Determine the [x, y] coordinate at the center of the cell enclosing the given text.  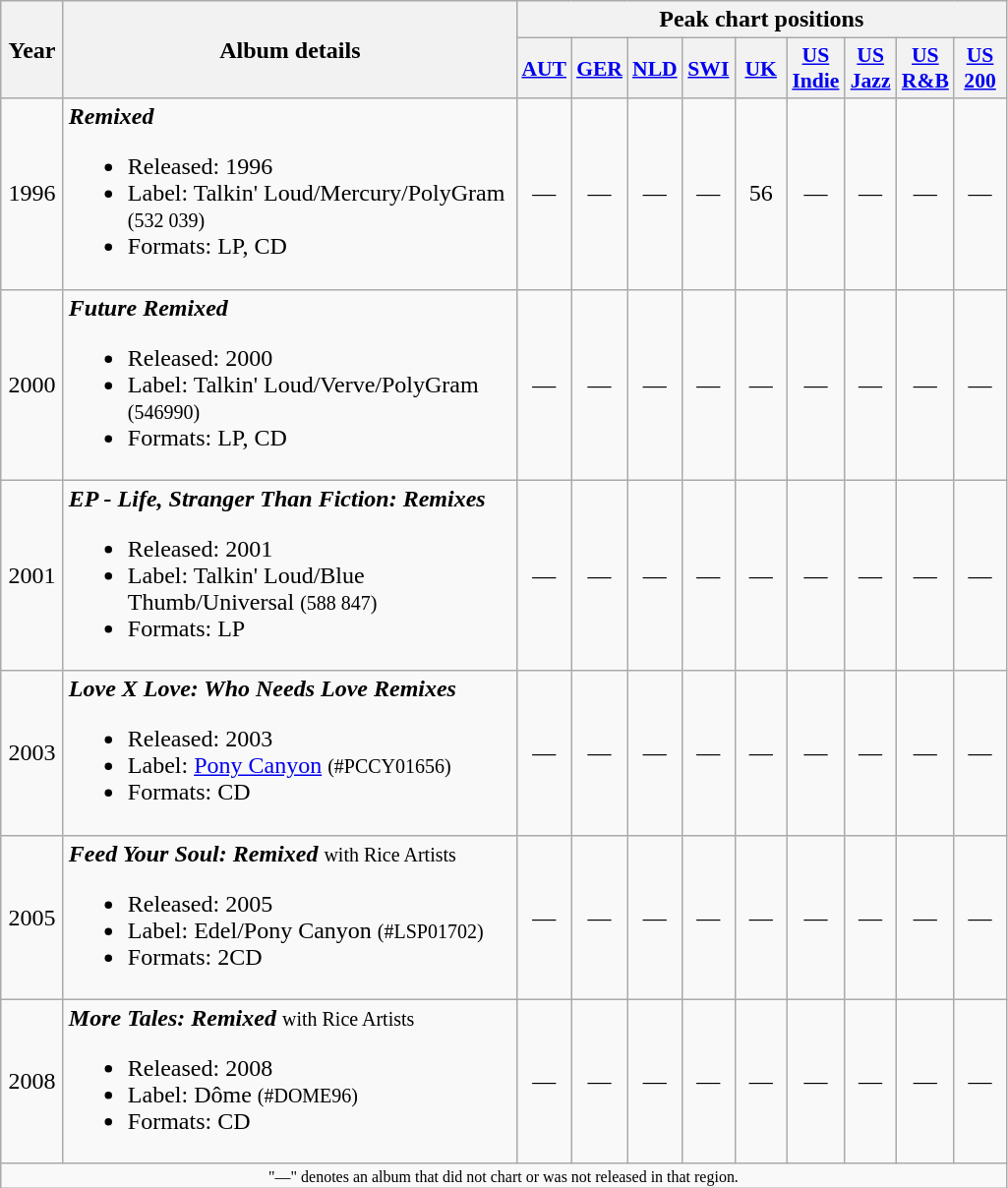
2001 [32, 575]
GER [600, 69]
UK [761, 69]
Love X Love: Who Needs Love RemixesReleased: 2003Label: Pony Canyon (#PCCY01656)Formats: CD [289, 753]
2005 [32, 917]
Year [32, 49]
More Tales: Remixed with Rice ArtistsReleased: 2008Label: Dôme (#DOME96)Formats: CD [289, 1082]
Album details [289, 49]
Peak chart positions [761, 20]
Feed Your Soul: Remixed with Rice ArtistsReleased: 2005Label: Edel/Pony Canyon (#LSP01702)Formats: 2CD [289, 917]
US Indie [815, 69]
56 [761, 194]
AUT [544, 69]
2003 [32, 753]
EP - Life, Stranger Than Fiction: RemixesReleased: 2001Label: Talkin' Loud/Blue Thumb/Universal (588 847)Formats: LP [289, 575]
2000 [32, 385]
RemixedReleased: 1996Label: Talkin' Loud/Mercury/PolyGram (532 039)Formats: LP, CD [289, 194]
2008 [32, 1082]
NLD [655, 69]
US 200 [979, 69]
1996 [32, 194]
US R&B [925, 69]
Future RemixedReleased: 2000Label: Talkin' Loud/Verve/PolyGram (546990)Formats: LP, CD [289, 385]
SWI [708, 69]
US Jazz [869, 69]
"—" denotes an album that did not chart or was not released in that region. [504, 1175]
